Identify which cell holds the provided text, then report its [x, y] central coordinate. 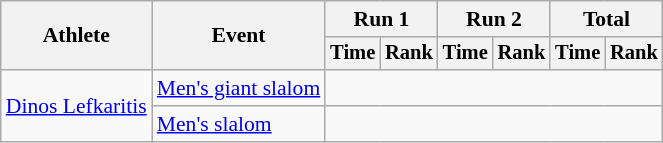
Total [606, 19]
Dinos Lefkaritis [76, 106]
Men's slalom [239, 124]
Athlete [76, 36]
Run 1 [381, 19]
Event [239, 36]
Men's giant slalom [239, 88]
Run 2 [494, 19]
